Scan for the cell matching the given text and deliver its [X, Y] coordinate at center. 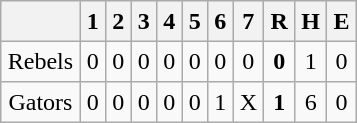
Rebels [40, 61]
E [342, 21]
X [248, 102]
3 [144, 21]
H [311, 21]
Gators [40, 102]
7 [248, 21]
2 [118, 21]
5 [195, 21]
R [280, 21]
4 [169, 21]
